Search for the cell housing the specified text and yield its [x, y] center coordinate. 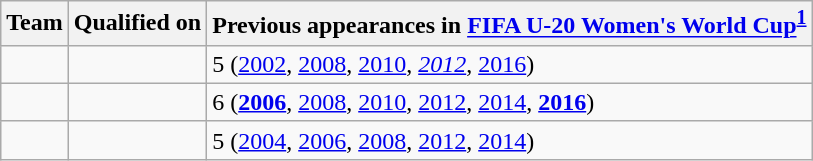
Previous appearances in FIFA U-20 Women's World Cup1 [510, 24]
Qualified on [137, 24]
5 (2002, 2008, 2010, 2012, 2016) [510, 64]
Team [35, 24]
6 (2006, 2008, 2010, 2012, 2014, 2016) [510, 102]
5 (2004, 2006, 2008, 2012, 2014) [510, 140]
